Locate the cell with the specified text and output its [X, Y] center coordinate. 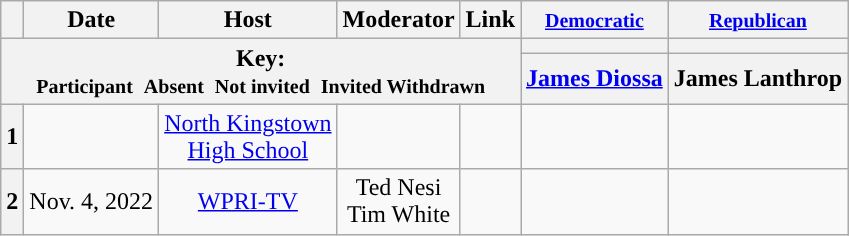
1 [12, 136]
North KingstownHigh School [248, 136]
Nov. 4, 2022 [92, 202]
Moderator [398, 20]
WPRI-TV [248, 202]
Key: Participant Absent Not invited Invited Withdrawn [261, 72]
James Lanthrop [758, 78]
Date [92, 20]
Link [490, 20]
Host [248, 20]
James Diossa [595, 78]
Democratic [595, 20]
Republican [758, 20]
Ted NesiTim White [398, 202]
2 [12, 202]
